Scan for the cell matching the given text and deliver its (X, Y) coordinate at center. 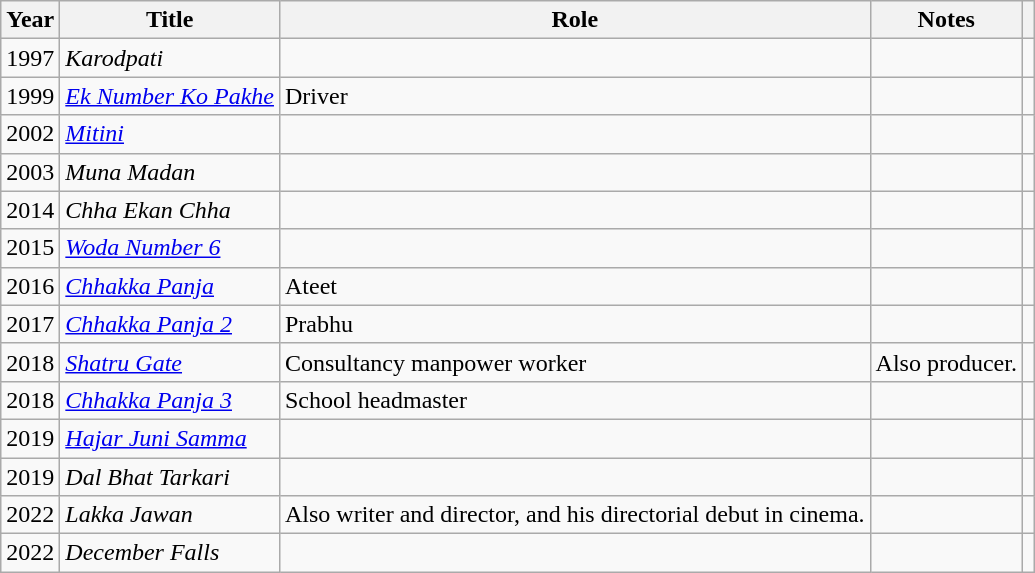
Chha Ekan Chha (170, 210)
School headmaster (574, 400)
Role (574, 20)
December Falls (170, 553)
1997 (30, 58)
Chhakka Panja 2 (170, 324)
2016 (30, 286)
Also writer and director, and his directorial debut in cinema. (574, 515)
Notes (946, 20)
Ek Number Ko Pakhe (170, 96)
Hajar Juni Samma (170, 438)
Mitini (170, 134)
2003 (30, 172)
Muna Madan (170, 172)
Chhakka Panja 3 (170, 400)
Chhakka Panja (170, 286)
Shatru Gate (170, 362)
1999 (30, 96)
Lakka Jawan (170, 515)
Woda Number 6 (170, 248)
2002 (30, 134)
Driver (574, 96)
Also producer. (946, 362)
Prabhu (574, 324)
2017 (30, 324)
Karodpati (170, 58)
Year (30, 20)
Dal Bhat Tarkari (170, 477)
Consultancy manpower worker (574, 362)
Title (170, 20)
2014 (30, 210)
Ateet (574, 286)
2015 (30, 248)
